Locate the cell with the specified text and output its (X, Y) center coordinate. 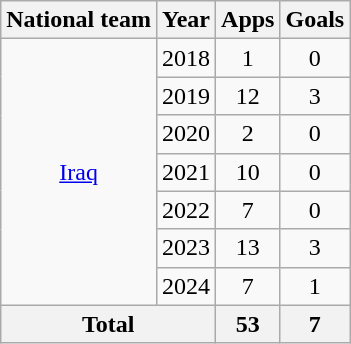
Total (108, 324)
Apps (248, 20)
2 (248, 134)
12 (248, 96)
10 (248, 172)
2019 (186, 96)
13 (248, 248)
2018 (186, 58)
2022 (186, 210)
Year (186, 20)
2023 (186, 248)
National team (79, 20)
2021 (186, 172)
2020 (186, 134)
Iraq (79, 172)
53 (248, 324)
Goals (315, 20)
2024 (186, 286)
